Find where the given text appears and provide that cell's center as [x, y] coordinate. 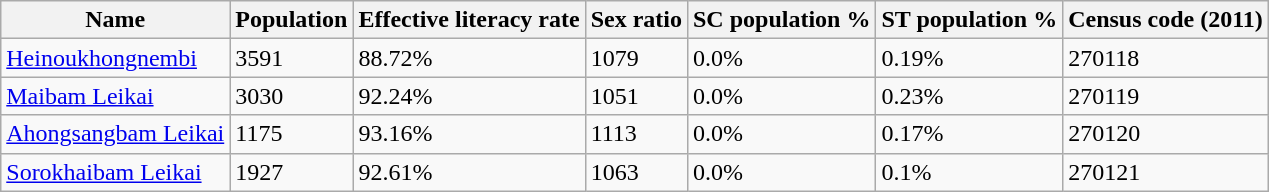
1079 [636, 58]
Census code (2011) [1166, 20]
0.19% [970, 58]
Ahongsangbam Leikai [116, 134]
Maibam Leikai [116, 96]
1063 [636, 172]
ST population % [970, 20]
Sex ratio [636, 20]
Name [116, 20]
270118 [1166, 58]
270121 [1166, 172]
Effective literacy rate [469, 20]
3030 [292, 96]
0.23% [970, 96]
Heinoukhongnembi [116, 58]
3591 [292, 58]
270119 [1166, 96]
270120 [1166, 134]
92.24% [469, 96]
1113 [636, 134]
0.1% [970, 172]
1051 [636, 96]
93.16% [469, 134]
Sorokhaibam Leikai [116, 172]
1175 [292, 134]
Population [292, 20]
SC population % [781, 20]
0.17% [970, 134]
88.72% [469, 58]
1927 [292, 172]
92.61% [469, 172]
